From the cell containing the given text, extract its center point as (X, Y) coordinate. 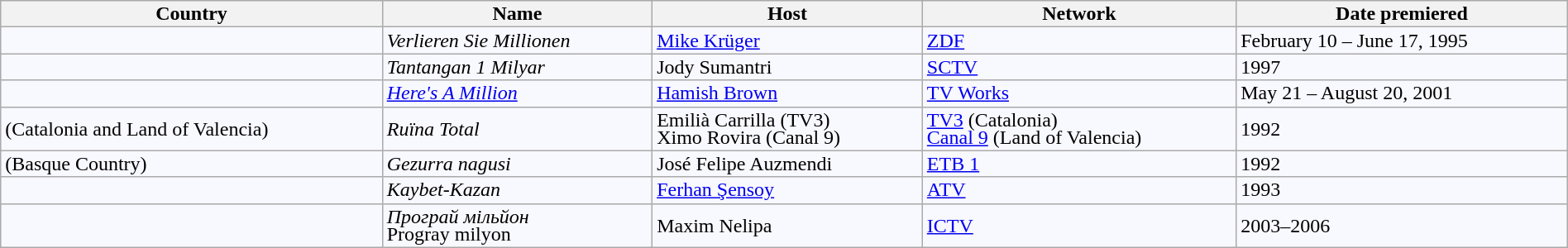
Host (787, 14)
Програй мільйонProgray milyon (517, 225)
(Basque Country) (192, 164)
February 10 – June 17, 1995 (1403, 41)
Ferhan Şensoy (787, 190)
Verlieren Sie Millionen (517, 41)
ATV (1078, 190)
Network (1078, 14)
Hamish Brown (787, 93)
(Catalonia and Land of Valencia) (192, 129)
Here's A Million (517, 93)
ZDF (1078, 41)
Gezurra nagusi (517, 164)
2003–2006 (1403, 225)
Mike Krüger (787, 41)
1993 (1403, 190)
Name (517, 14)
1997 (1403, 67)
Tantangan 1 Milyar (517, 67)
Jody Sumantri (787, 67)
May 21 – August 20, 2001 (1403, 93)
Ruïna Total (517, 129)
José Felipe Auzmendi (787, 164)
ETB 1 (1078, 164)
TV Works (1078, 93)
ICTV (1078, 225)
SCTV (1078, 67)
Date premiered (1403, 14)
Country (192, 14)
Kaybet-Kazan (517, 190)
TV3 (Catalonia)Canal 9 (Land of Valencia) (1078, 129)
Emilià Carrilla (TV3)Ximo Rovira (Canal 9) (787, 129)
Maxim Nelipa (787, 225)
